Pinpoint the cell where the given text exists, returning its [x, y] midpoint coordinate. 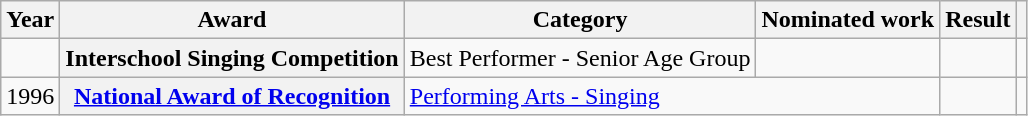
Award [232, 20]
Interschool Singing Competition [232, 58]
Year [30, 20]
1996 [30, 96]
Performing Arts - Singing [672, 96]
National Award of Recognition [232, 96]
Nominated work [848, 20]
Best Performer - Senior Age Group [580, 58]
Result [978, 20]
Category [580, 20]
